Locate the cell with the specified text and output its [x, y] center coordinate. 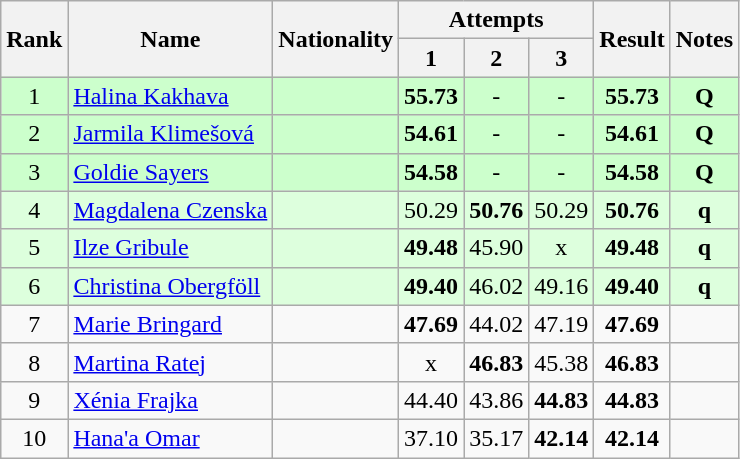
Marie Bringard [170, 324]
46.02 [496, 286]
6 [34, 286]
Hana'a Omar [170, 438]
Christina Obergföll [170, 286]
Notes [704, 39]
4 [34, 210]
Ilze Gribule [170, 248]
Attempts [496, 20]
44.02 [496, 324]
45.38 [562, 362]
Name [170, 39]
49.16 [562, 286]
7 [34, 324]
Halina Kakhava [170, 96]
44.40 [432, 400]
37.10 [432, 438]
Xénia Frajka [170, 400]
5 [34, 248]
45.90 [496, 248]
35.17 [496, 438]
Goldie Sayers [170, 172]
Magdalena Czenska [170, 210]
43.86 [496, 400]
9 [34, 400]
10 [34, 438]
Jarmila Klimešová [170, 134]
Martina Ratej [170, 362]
47.19 [562, 324]
8 [34, 362]
Rank [34, 39]
Nationality [336, 39]
Result [632, 39]
